Find where the given text appears and provide that cell's center as (X, Y) coordinate. 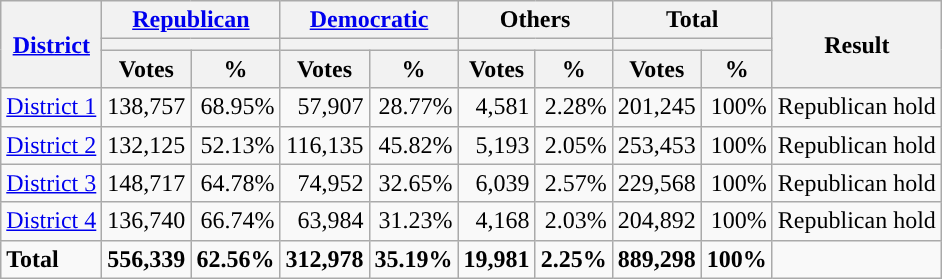
28.77% (414, 107)
66.74% (236, 221)
229,568 (656, 183)
201,245 (656, 107)
5,193 (496, 145)
148,717 (146, 183)
57,907 (324, 107)
63,984 (324, 221)
889,298 (656, 259)
32.65% (414, 183)
31.23% (414, 221)
132,125 (146, 145)
45.82% (414, 145)
2.05% (574, 145)
64.78% (236, 183)
District 4 (52, 221)
136,740 (146, 221)
19,981 (496, 259)
Republican (191, 20)
116,135 (324, 145)
35.19% (414, 259)
312,978 (324, 259)
204,892 (656, 221)
556,339 (146, 259)
Democratic (369, 20)
District (52, 44)
2.03% (574, 221)
2.25% (574, 259)
2.28% (574, 107)
Others (535, 20)
District 1 (52, 107)
62.56% (236, 259)
138,757 (146, 107)
District 3 (52, 183)
253,453 (656, 145)
4,168 (496, 221)
District 2 (52, 145)
6,039 (496, 183)
52.13% (236, 145)
Result (856, 44)
74,952 (324, 183)
2.57% (574, 183)
68.95% (236, 107)
4,581 (496, 107)
